Return the (x, y) coordinate for the center point of the cell that contains the specified text.  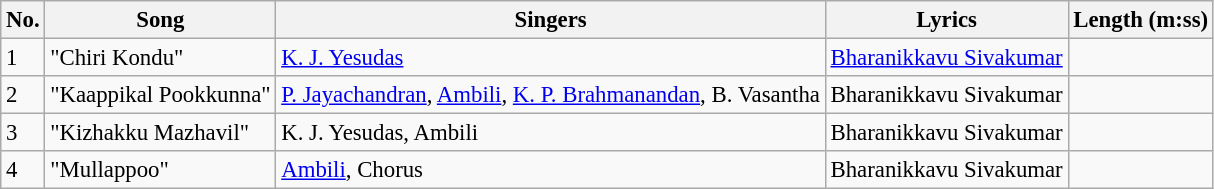
"Kizhakku Mazhavil" (160, 133)
4 (23, 170)
"Mullappoo" (160, 170)
Length (m:ss) (1140, 20)
K. J. Yesudas, Ambili (550, 133)
1 (23, 58)
Song (160, 20)
K. J. Yesudas (550, 58)
3 (23, 133)
"Chiri Kondu" (160, 58)
P. Jayachandran, Ambili, K. P. Brahmanandan, B. Vasantha (550, 95)
Singers (550, 20)
No. (23, 20)
"Kaappikal Pookkunna" (160, 95)
Lyrics (946, 20)
Ambili, Chorus (550, 170)
2 (23, 95)
